Provide the (X, Y) coordinate of the cell's center where the given text is located.  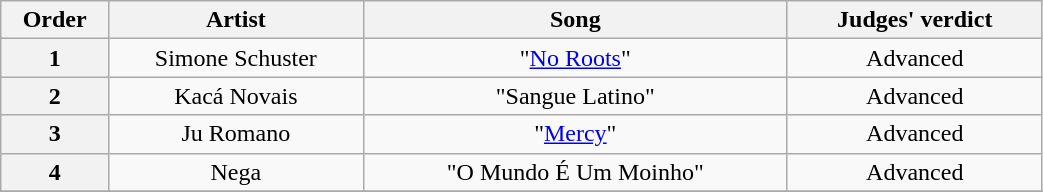
4 (55, 172)
"Mercy" (575, 134)
"O Mundo É Um Moinho" (575, 172)
Order (55, 20)
1 (55, 58)
2 (55, 96)
Kacá Novais (236, 96)
Artist (236, 20)
Nega (236, 172)
"Sangue Latino" (575, 96)
Ju Romano (236, 134)
Judges' verdict (914, 20)
"No Roots" (575, 58)
Song (575, 20)
Simone Schuster (236, 58)
3 (55, 134)
